Output the (X, Y) coordinate of the center of the cell containing the given text.  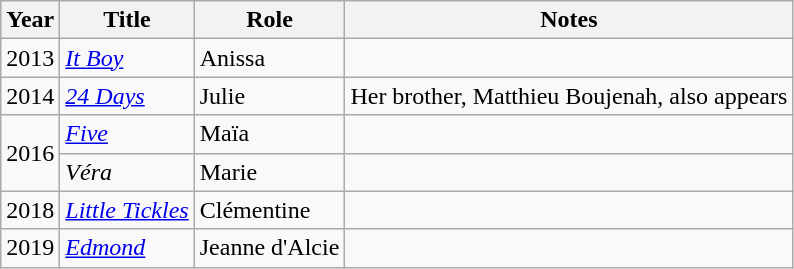
2018 (30, 210)
Jeanne d'Alcie (270, 248)
Five (127, 134)
Edmond (127, 248)
2014 (30, 96)
Maïa (270, 134)
Role (270, 20)
2019 (30, 248)
Little Tickles (127, 210)
Véra (127, 172)
Anissa (270, 58)
Clémentine (270, 210)
2013 (30, 58)
Title (127, 20)
Notes (569, 20)
Julie (270, 96)
2016 (30, 153)
Marie (270, 172)
Her brother, Matthieu Boujenah, also appears (569, 96)
24 Days (127, 96)
It Boy (127, 58)
Year (30, 20)
